Pinpoint the cell where the given text exists, returning its [X, Y] midpoint coordinate. 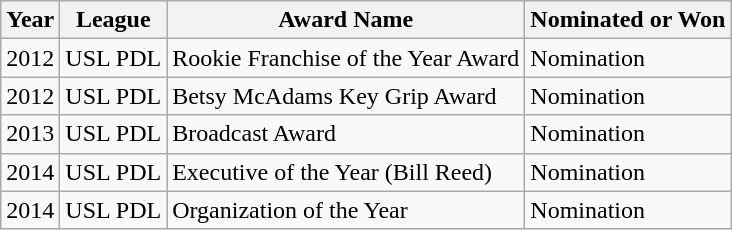
Executive of the Year (Bill Reed) [346, 172]
Year [30, 20]
2013 [30, 134]
League [114, 20]
Nominated or Won [628, 20]
Organization of the Year [346, 210]
Rookie Franchise of the Year Award [346, 58]
Broadcast Award [346, 134]
Award Name [346, 20]
Betsy McAdams Key Grip Award [346, 96]
